Pinpoint the cell where the given text exists, returning its [x, y] midpoint coordinate. 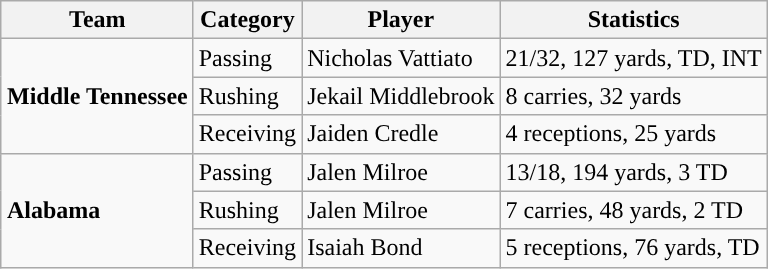
4 receptions, 25 yards [634, 134]
Statistics [634, 20]
5 receptions, 76 yards, TD [634, 248]
8 carries, 32 yards [634, 96]
Nicholas Vattiato [401, 58]
Isaiah Bond [401, 248]
Team [97, 20]
Jaiden Credle [401, 134]
Jekail Middlebrook [401, 96]
Middle Tennessee [97, 96]
Alabama [97, 210]
13/18, 194 yards, 3 TD [634, 172]
21/32, 127 yards, TD, INT [634, 58]
Category [247, 20]
Player [401, 20]
7 carries, 48 yards, 2 TD [634, 210]
